Identify which cell holds the provided text, then report its [x, y] central coordinate. 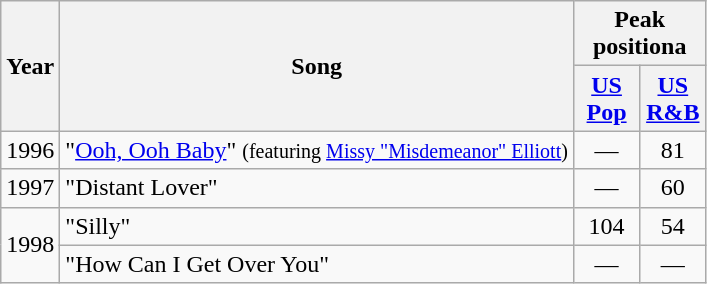
US Pop [606, 98]
"Silly" [317, 226]
Peak positiona [640, 34]
"How Can I Get Over You" [317, 264]
"Ooh, Ooh Baby" (featuring Missy "Misdemeanor" Elliott) [317, 150]
81 [673, 150]
60 [673, 188]
1997 [30, 188]
"Distant Lover" [317, 188]
1998 [30, 245]
1996 [30, 150]
US R&B [673, 98]
104 [606, 226]
54 [673, 226]
Song [317, 66]
Year [30, 66]
